Capture the cell that displays the provided text and extract its (X, Y) central coordinate. 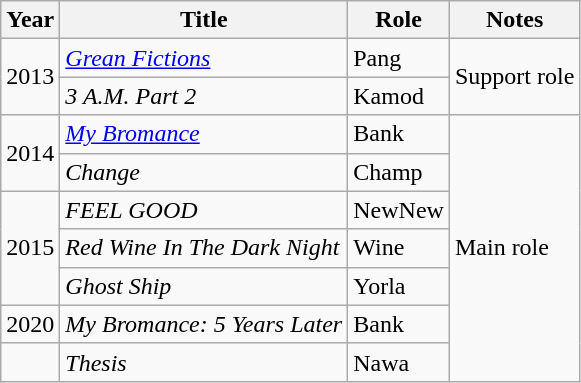
Year (30, 20)
Grean Fictions (204, 58)
Kamod (399, 96)
Nawa (399, 362)
NewNew (399, 210)
2013 (30, 77)
3 A.M. Part 2 (204, 96)
Change (204, 172)
FEEL GOOD (204, 210)
Wine (399, 248)
Thesis (204, 362)
Role (399, 20)
My Bromance (204, 134)
My Bromance: 5 Years Later (204, 324)
Support role (514, 77)
Pang (399, 58)
2014 (30, 153)
Champ (399, 172)
Red Wine In The Dark Night (204, 248)
2020 (30, 324)
Ghost Ship (204, 286)
Main role (514, 248)
Notes (514, 20)
Yorla (399, 286)
Title (204, 20)
2015 (30, 248)
